Output the [x, y] coordinate of the center of the cell containing the given text.  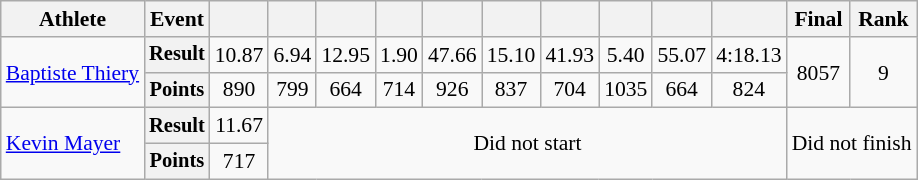
Rank [883, 19]
6.94 [292, 55]
47.66 [452, 55]
837 [512, 90]
704 [570, 90]
10.87 [240, 55]
15.10 [512, 55]
5.40 [626, 55]
Athlete [72, 19]
824 [748, 90]
1035 [626, 90]
12.95 [346, 55]
Did not start [527, 144]
1.90 [399, 55]
Baptiste Thiery [72, 72]
890 [240, 90]
799 [292, 90]
41.93 [570, 55]
11.67 [240, 126]
4:18.13 [748, 55]
55.07 [682, 55]
714 [399, 90]
Final [819, 19]
Event [177, 19]
9 [883, 72]
926 [452, 90]
717 [240, 162]
Did not finish [852, 144]
Kevin Mayer [72, 144]
8057 [819, 72]
